Capture the cell that displays the provided text and extract its (x, y) central coordinate. 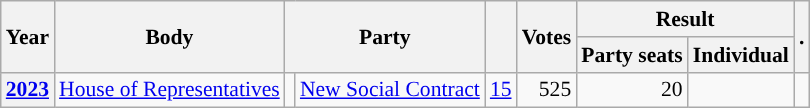
20 (632, 90)
House of Representatives (170, 90)
Party seats (632, 55)
New Social Contract (390, 90)
525 (547, 90)
15 (501, 90)
Party (385, 36)
Individual (741, 55)
Year (28, 36)
Result (685, 19)
Body (170, 36)
2023 (28, 90)
Votes (547, 36)
. (802, 36)
